Find where the given text appears and provide that cell's center as (x, y) coordinate. 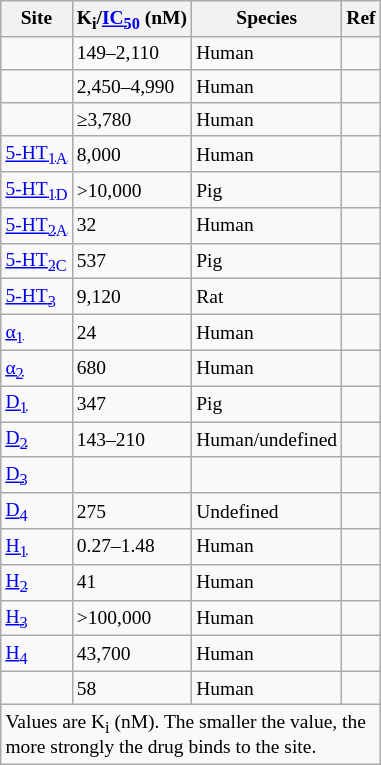
5-HT1A (36, 154)
537 (132, 261)
α1 (36, 333)
H4 (36, 654)
Species (267, 19)
143–210 (132, 440)
41 (132, 582)
Site (36, 19)
680 (132, 368)
5-HT1D (36, 190)
2,450–4,990 (132, 86)
D1 (36, 404)
Ki/IC50 (nM) (132, 19)
H2 (36, 582)
5-HT3 (36, 297)
275 (132, 511)
α2 (36, 368)
Human/undefined (267, 440)
D2 (36, 440)
149–2,110 (132, 52)
347 (132, 404)
5-HT2C (36, 261)
>100,000 (132, 618)
>10,000 (132, 190)
9,120 (132, 297)
H3 (36, 618)
32 (132, 226)
H1 (36, 547)
Rat (267, 297)
D4 (36, 511)
≥3,780 (132, 120)
5-HT2A (36, 226)
0.27–1.48 (132, 547)
24 (132, 333)
58 (132, 688)
Values are Ki (nM). The smaller the value, the more strongly the drug binds to the site. (191, 735)
43,700 (132, 654)
D3 (36, 475)
Ref (362, 19)
Undefined (267, 511)
8,000 (132, 154)
